Detect which cell encompasses the target text, then output its (x, y) center coordinate. 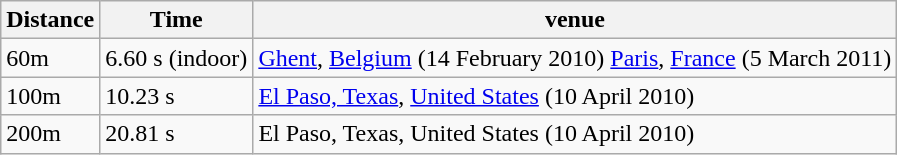
10.23 s (176, 96)
6.60 s (indoor) (176, 58)
Ghent, Belgium (14 February 2010) Paris, France (5 March 2011) (575, 58)
60m (50, 58)
Distance (50, 20)
100m (50, 96)
Time (176, 20)
200m (50, 134)
20.81 s (176, 134)
venue (575, 20)
